Extract the [x, y] coordinate from the center of the cell holding the provided text.  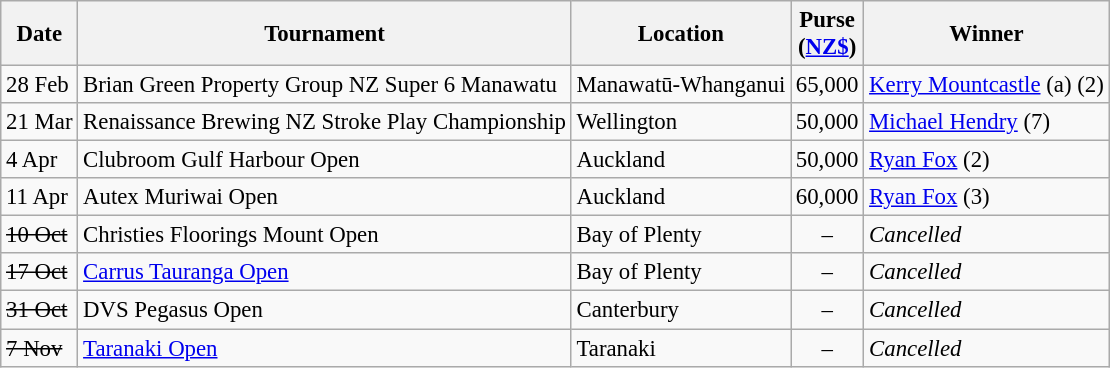
4 Apr [40, 160]
Michael Hendry (7) [986, 122]
65,000 [828, 85]
28 Feb [40, 85]
21 Mar [40, 122]
Taranaki [680, 348]
Wellington [680, 122]
Canterbury [680, 310]
Tournament [324, 34]
11 Apr [40, 197]
Taranaki Open [324, 348]
Brian Green Property Group NZ Super 6 Manawatu [324, 85]
Kerry Mountcastle (a) (2) [986, 85]
DVS Pegasus Open [324, 310]
Date [40, 34]
Renaissance Brewing NZ Stroke Play Championship [324, 122]
Purse(NZ$) [828, 34]
Carrus Tauranga Open [324, 273]
Autex Muriwai Open [324, 197]
Location [680, 34]
Christies Floorings Mount Open [324, 235]
Manawatū-Whanganui [680, 85]
7 Nov [40, 348]
60,000 [828, 197]
10 Oct [40, 235]
Ryan Fox (3) [986, 197]
17 Oct [40, 273]
Ryan Fox (2) [986, 160]
Winner [986, 34]
31 Oct [40, 310]
Clubroom Gulf Harbour Open [324, 160]
